For the text-containing cell, return its midpoint in (X, Y) coordinate format. 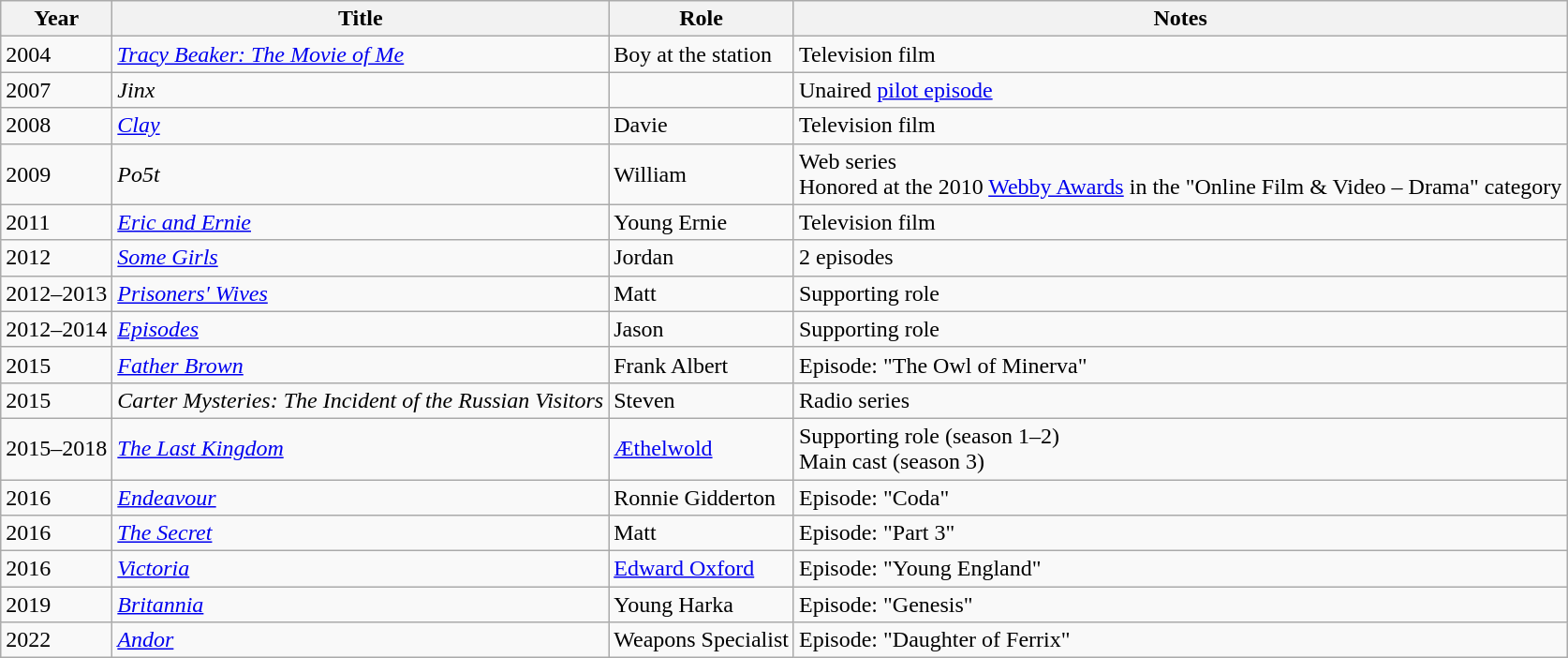
Radio series (1180, 400)
2007 (56, 90)
Young Ernie (702, 222)
2011 (56, 222)
Title (361, 19)
Ronnie Gidderton (702, 498)
Endeavour (361, 498)
2012–2013 (56, 293)
Episodes (361, 329)
Some Girls (361, 258)
Po5t (361, 174)
Britannia (361, 605)
Jordan (702, 258)
Father Brown (361, 365)
Eric and Ernie (361, 222)
Æthelwold (702, 448)
Unaired pilot episode (1180, 90)
Carter Mysteries: The Incident of the Russian Visitors (361, 400)
Edward Oxford (702, 569)
2012–2014 (56, 329)
2022 (56, 640)
Tracy Beaker: The Movie of Me (361, 54)
2009 (56, 174)
Davie (702, 126)
Young Harka (702, 605)
Episode: "The Owl of Minerva" (1180, 365)
Episode: "Daughter of Ferrix" (1180, 640)
2 episodes (1180, 258)
The Secret (361, 533)
Steven (702, 400)
Frank Albert (702, 365)
Victoria (361, 569)
2015–2018 (56, 448)
Episode: "Genesis" (1180, 605)
Jinx (361, 90)
Year (56, 19)
Boy at the station (702, 54)
The Last Kingdom (361, 448)
William (702, 174)
2008 (56, 126)
2012 (56, 258)
2019 (56, 605)
Jason (702, 329)
Notes (1180, 19)
Weapons Specialist (702, 640)
Episode: "Young England" (1180, 569)
Clay (361, 126)
Prisoners' Wives (361, 293)
Episode: "Part 3" (1180, 533)
Episode: "Coda" (1180, 498)
Role (702, 19)
2004 (56, 54)
Web seriesHonored at the 2010 Webby Awards in the "Online Film & Video – Drama" category (1180, 174)
Andor (361, 640)
Supporting role (season 1–2)Main cast (season 3) (1180, 448)
